Locate the cell with the specified text and output its (x, y) center coordinate. 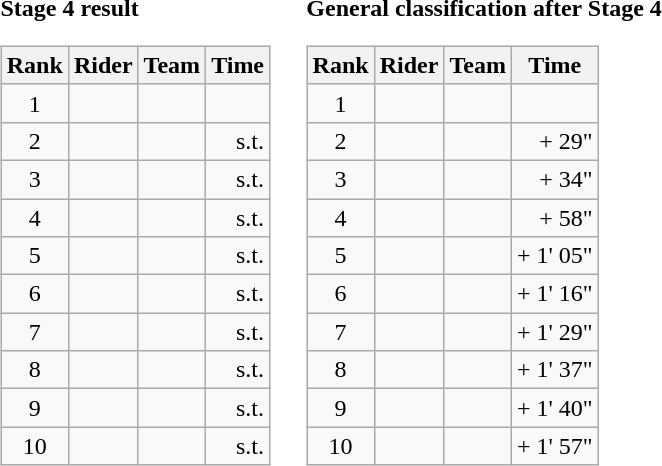
+ 1' 57" (554, 446)
+ 1' 16" (554, 294)
+ 34" (554, 179)
+ 1' 05" (554, 256)
+ 58" (554, 217)
+ 1' 37" (554, 370)
+ 29" (554, 141)
+ 1' 40" (554, 408)
+ 1' 29" (554, 332)
